Determine the [X, Y] coordinate at the center of the cell enclosing the given text.  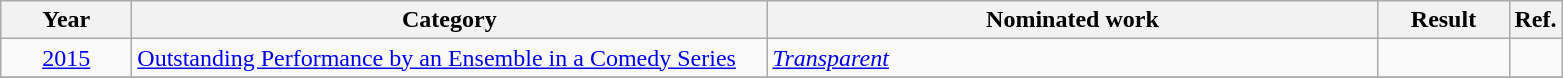
Nominated work [1072, 20]
Category [450, 20]
Transparent [1072, 58]
Ref. [1536, 20]
Outstanding Performance by an Ensemble in a Comedy Series [450, 58]
Result [1444, 20]
2015 [66, 58]
Year [66, 20]
